Capture the cell that displays the provided text and extract its (x, y) central coordinate. 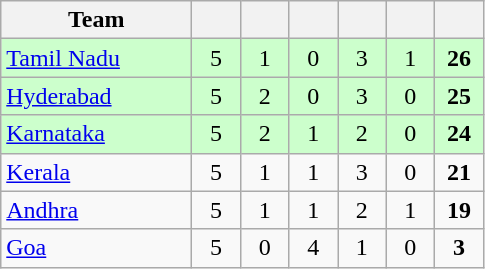
Team (96, 20)
Kerala (96, 172)
4 (314, 248)
Hyderabad (96, 96)
Karnataka (96, 134)
21 (460, 172)
Tamil Nadu (96, 58)
26 (460, 58)
Goa (96, 248)
24 (460, 134)
Andhra (96, 210)
19 (460, 210)
25 (460, 96)
